Locate the cell with the specified text and output its (x, y) center coordinate. 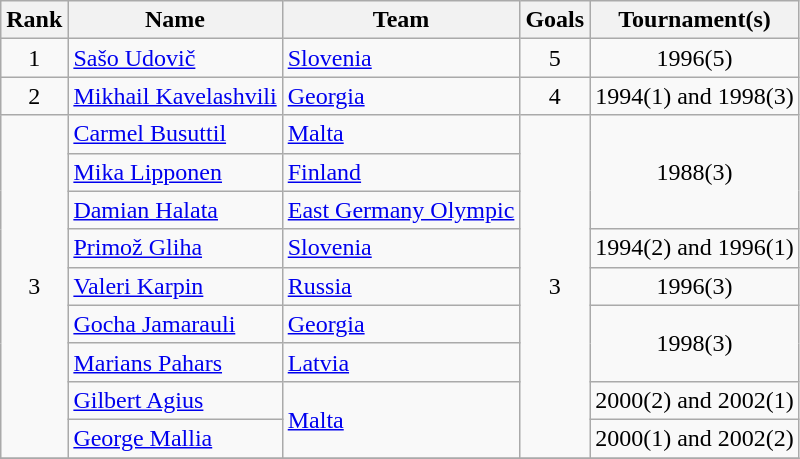
East Germany Olympic (401, 210)
Valeri Karpin (175, 286)
1996(3) (695, 286)
2000(2) and 2002(1) (695, 400)
Team (401, 20)
5 (555, 58)
Carmel Busuttil (175, 134)
Damian Halata (175, 210)
Name (175, 20)
Finland (401, 172)
Mikhail Kavelashvili (175, 96)
2000(1) and 2002(2) (695, 438)
Mika Lipponen (175, 172)
1996(5) (695, 58)
1998(3) (695, 343)
Marians Pahars (175, 362)
Gocha Jamarauli (175, 324)
1994(1) and 1998(3) (695, 96)
Russia (401, 286)
4 (555, 96)
Tournament(s) (695, 20)
Latvia (401, 362)
1 (34, 58)
1988(3) (695, 172)
George Mallia (175, 438)
Rank (34, 20)
Sašo Udovič (175, 58)
Goals (555, 20)
Gilbert Agius (175, 400)
2 (34, 96)
1994(2) and 1996(1) (695, 248)
Primož Gliha (175, 248)
